Locate the cell with the specified text and output its (x, y) center coordinate. 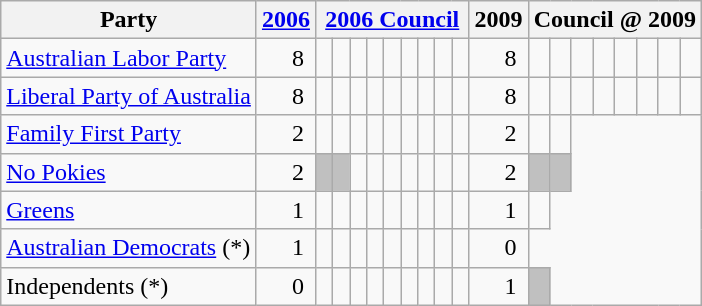
No Pokies (129, 172)
2009 (498, 20)
2006 Council (392, 20)
Liberal Party of Australia (129, 96)
Australian Labor Party (129, 58)
Independents (*) (129, 286)
2006 (286, 20)
Australian Democrats (*) (129, 248)
Party (129, 20)
Greens (129, 210)
Council @ 2009 (614, 20)
Family First Party (129, 134)
